Extract the (x, y) coordinate from the center of the cell holding the provided text.  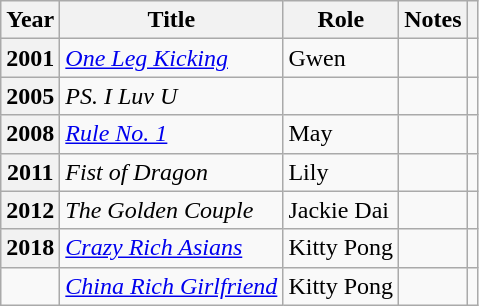
Gwen (341, 58)
One Leg Kicking (172, 58)
Lily (341, 172)
Role (341, 20)
2018 (30, 248)
Year (30, 20)
PS. I Luv U (172, 96)
2012 (30, 210)
May (341, 134)
The Golden Couple (172, 210)
China Rich Girlfriend (172, 286)
2005 (30, 96)
Crazy Rich Asians (172, 248)
2001 (30, 58)
Fist of Dragon (172, 172)
Jackie Dai (341, 210)
2008 (30, 134)
Notes (433, 20)
2011 (30, 172)
Rule No. 1 (172, 134)
Title (172, 20)
